From the cell containing the given text, extract its center point as (x, y) coordinate. 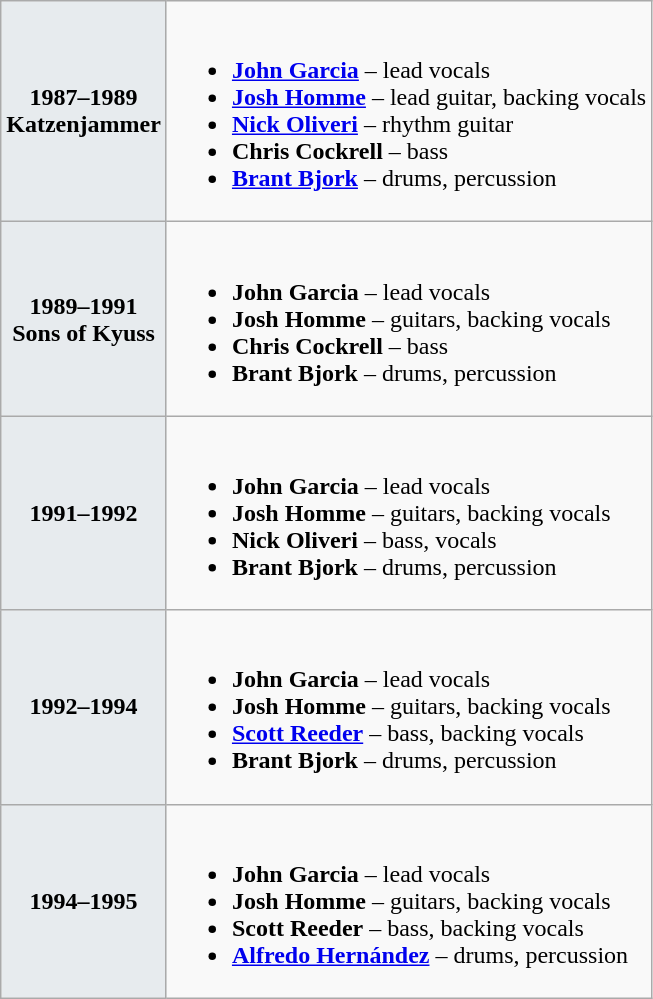
John Garcia – lead vocalsJosh Homme – guitars, backing vocalsChris Cockrell – bassBrant Bjork – drums, percussion (408, 319)
1991–1992 (84, 513)
John Garcia – lead vocalsJosh Homme – guitars, backing vocalsScott Reeder – bass, backing vocalsBrant Bjork – drums, percussion (408, 707)
1994–1995 (84, 901)
John Garcia – lead vocalsJosh Homme – lead guitar, backing vocalsNick Oliveri – rhythm guitarChris Cockrell – bassBrant Bjork – drums, percussion (408, 112)
1987–1989Katzenjammer (84, 112)
1992–1994 (84, 707)
John Garcia – lead vocalsJosh Homme – guitars, backing vocalsNick Oliveri – bass, vocalsBrant Bjork – drums, percussion (408, 513)
1989–1991Sons of Kyuss (84, 319)
John Garcia – lead vocalsJosh Homme – guitars, backing vocalsScott Reeder – bass, backing vocalsAlfredo Hernández – drums, percussion (408, 901)
